Detect which cell encompasses the target text, then output its [X, Y] center coordinate. 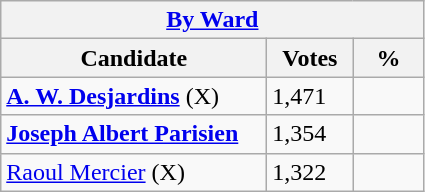
1,322 [310, 172]
A. W. Desjardins (X) [134, 96]
Raoul Mercier (X) [134, 172]
Joseph Albert Parisien [134, 134]
1,471 [310, 96]
% [388, 58]
1,354 [310, 134]
By Ward [212, 20]
Candidate [134, 58]
Votes [310, 58]
